Provide the (X, Y) coordinate of the cell's center where the given text is located.  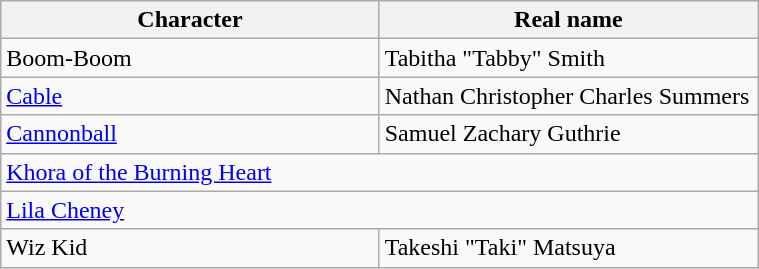
Cable (190, 96)
Tabitha "Tabby" Smith (568, 58)
Lila Cheney (380, 210)
Cannonball (190, 134)
Character (190, 20)
Khora of the Burning Heart (380, 172)
Samuel Zachary Guthrie (568, 134)
Boom-Boom (190, 58)
Takeshi "Taki" Matsuya (568, 248)
Nathan Christopher Charles Summers (568, 96)
Real name (568, 20)
Wiz Kid (190, 248)
